Determine the [x, y] coordinate at the center of the cell enclosing the given text.  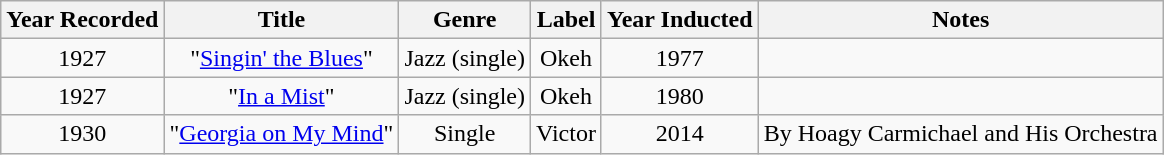
"In a Mist" [282, 96]
Year Recorded [82, 20]
1977 [680, 58]
Year Inducted [680, 20]
Victor [566, 134]
"Georgia on My Mind" [282, 134]
2014 [680, 134]
Title [282, 20]
Label [566, 20]
By Hoagy Carmichael and His Orchestra [960, 134]
1930 [82, 134]
1980 [680, 96]
Genre [465, 20]
Single [465, 134]
"Singin' the Blues" [282, 58]
Notes [960, 20]
